From the cell containing the given text, extract its center point as [x, y] coordinate. 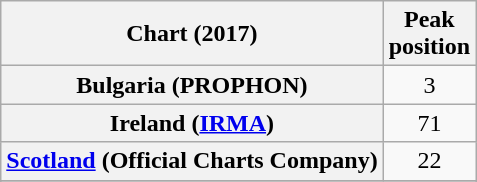
3 [429, 85]
Peakposition [429, 34]
71 [429, 123]
Scotland (Official Charts Company) [192, 161]
Ireland (IRMA) [192, 123]
Bulgaria (PROPHON) [192, 85]
Chart (2017) [192, 34]
22 [429, 161]
